Extract the [X, Y] coordinate from the center of the cell holding the provided text.  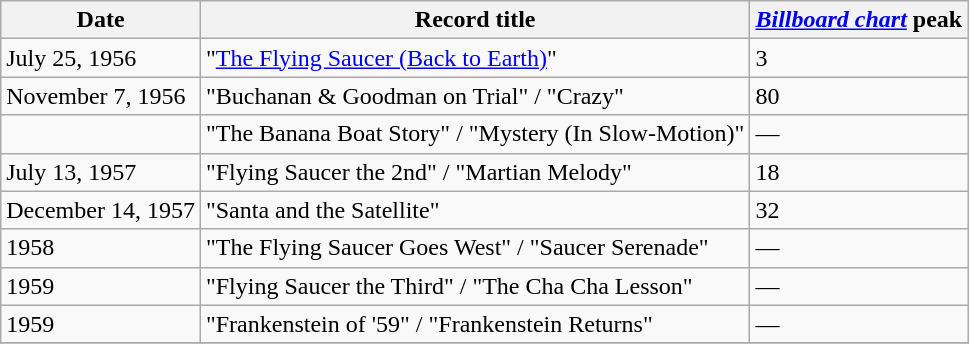
November 7, 1956 [101, 96]
December 14, 1957 [101, 210]
"Buchanan & Goodman on Trial" / "Crazy" [475, 96]
"Flying Saucer the 2nd" / "Martian Melody" [475, 172]
Billboard chart peak [859, 20]
"The Banana Boat Story" / "Mystery (In Slow-Motion)" [475, 134]
32 [859, 210]
"Santa and the Satellite" [475, 210]
July 13, 1957 [101, 172]
1958 [101, 248]
80 [859, 96]
"Flying Saucer the Third" / "The Cha Cha Lesson" [475, 286]
18 [859, 172]
Record title [475, 20]
3 [859, 58]
Date [101, 20]
"Frankenstein of '59" / "Frankenstein Returns" [475, 324]
"The Flying Saucer (Back to Earth)" [475, 58]
July 25, 1956 [101, 58]
"The Flying Saucer Goes West" / "Saucer Serenade" [475, 248]
